Determine the [X, Y] coordinate at the center of the cell enclosing the given text.  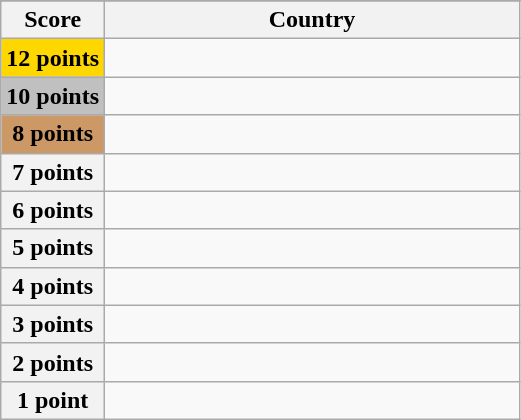
12 points [53, 58]
6 points [53, 210]
1 point [53, 400]
Score [53, 20]
5 points [53, 248]
Country [312, 20]
3 points [53, 324]
2 points [53, 362]
4 points [53, 286]
7 points [53, 172]
8 points [53, 134]
10 points [53, 96]
